Extract the [x, y] coordinate from the center of the cell holding the provided text.  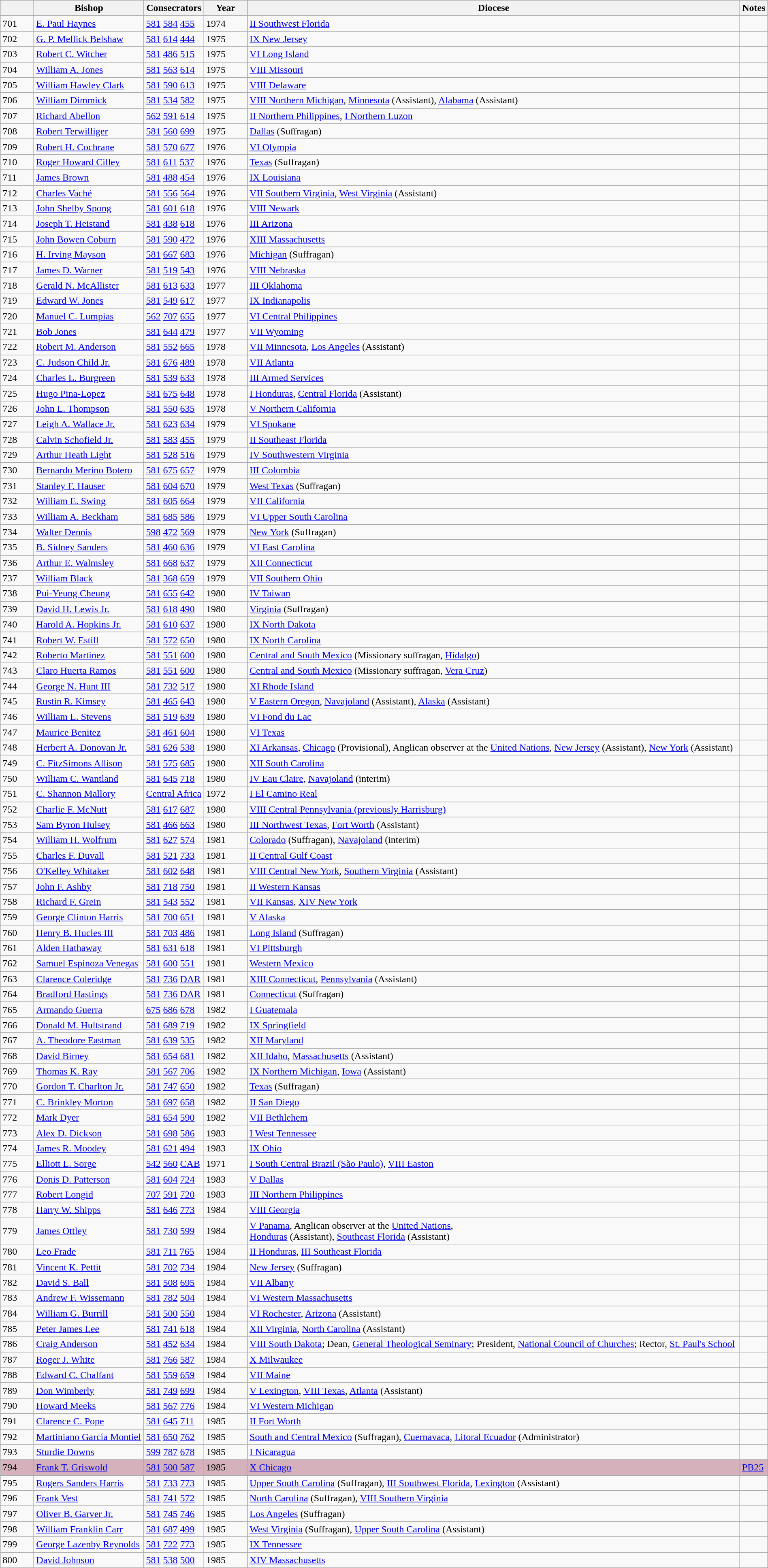
797 [17, 1514]
West Virginia (Suffragan), Upper South Carolina (Assistant) [494, 1529]
1972 [225, 794]
VI East Carolina [494, 547]
777 [17, 1195]
Walter Dennis [89, 532]
Stanley F. Hauser [89, 486]
IX Northern Michigan, Iowa (Assistant) [494, 1071]
John F. Ashby [89, 886]
PB25 [753, 1468]
581 508 695 [174, 1283]
715 [17, 239]
581 460 636 [174, 547]
XII Idaho, Massachusetts (Assistant) [494, 1056]
581 611 537 [174, 162]
581 655 642 [174, 594]
VI Pittsburgh [494, 948]
Long Island (Suffragan) [494, 932]
775 [17, 1164]
II San Diego [494, 1102]
581 702 734 [174, 1267]
581 685 586 [174, 517]
I West Tennessee [494, 1133]
755 [17, 855]
II Central Gulf Coast [494, 855]
719 [17, 301]
VI Western Michigan [494, 1406]
John Bowen Coburn [89, 239]
Robert Longid [89, 1195]
IX Springfield [494, 1025]
562 591 614 [174, 116]
Leigh A. Wallace Jr. [89, 424]
XI Rhode Island [494, 686]
581 466 663 [174, 825]
581 645 711 [174, 1421]
X Chicago [494, 1468]
736 [17, 563]
Western Mexico [494, 964]
581 538 500 [174, 1560]
III Armed Services [494, 378]
Samuel Espinoza Venegas [89, 964]
Alden Hathaway [89, 948]
VI Spokane [494, 424]
IX Tennessee [494, 1545]
708 [17, 131]
581 563 614 [174, 70]
V Alaska [494, 917]
581 614 444 [174, 39]
581 534 582 [174, 100]
VI Fond du Lac [494, 717]
739 [17, 609]
Consecrators [174, 8]
Bernardo Merino Botero [89, 470]
795 [17, 1483]
581 539 633 [174, 378]
Gerald N. McAllister [89, 285]
675 686 678 [174, 1010]
581 623 634 [174, 424]
IV Southwestern Virginia [494, 455]
581 610 637 [174, 624]
XI Arkansas, Chicago (Provisional), Anglican observer at the United Nations, New Jersey (Assistant), New York (Assistant) [494, 748]
Dallas (Suffragan) [494, 131]
581 644 479 [174, 332]
VIII Georgia [494, 1210]
581 488 454 [174, 177]
743 [17, 670]
793 [17, 1452]
581 687 499 [174, 1529]
581 718 750 [174, 886]
774 [17, 1148]
1971 [225, 1164]
Sam Byron Hulsey [89, 825]
796 [17, 1498]
Clarence Coleridge [89, 979]
Elliott L. Sorge [89, 1164]
IX Indianapolis [494, 301]
John Shelby Spong [89, 208]
Connecticut (Suffragan) [494, 994]
Charles F. Duvall [89, 855]
581 766 587 [174, 1360]
581 486 515 [174, 54]
IX North Dakota [494, 624]
James Ottley [89, 1231]
581 590 613 [174, 85]
740 [17, 624]
733 [17, 517]
581 650 762 [174, 1437]
581 600 551 [174, 964]
VII Maine [494, 1375]
XII South Carolina [494, 763]
XIII Massachusetts [494, 239]
714 [17, 224]
581 604 724 [174, 1179]
704 [17, 70]
Frank Vest [89, 1498]
III Northwest Texas, Fort Worth (Assistant) [494, 825]
VIII Central New York, Southern Virginia (Assistant) [494, 871]
794 [17, 1468]
Oliver B. Garver Jr. [89, 1514]
Gordon T. Charlton Jr. [89, 1087]
Colorado (Suffragan), Navajoland (interim) [494, 840]
Robert M. Anderson [89, 347]
Michigan (Suffragan) [494, 255]
VII Southern Virginia, West Virginia (Assistant) [494, 193]
William Black [89, 578]
IX Ohio [494, 1148]
XII Maryland [494, 1040]
581 521 733 [174, 855]
William L. Stevens [89, 717]
VII Atlanta [494, 362]
737 [17, 578]
747 [17, 732]
799 [17, 1545]
731 [17, 486]
581 500 587 [174, 1468]
E. Paul Haynes [89, 23]
VII Southern Ohio [494, 578]
758 [17, 902]
I Nicaragua [494, 1452]
William E. Swing [89, 501]
1974 [225, 23]
VII Albany [494, 1283]
William G. Burrill [89, 1313]
III Colombia [494, 470]
XIV Massachusetts [494, 1560]
742 [17, 655]
780 [17, 1252]
581 631 618 [174, 948]
763 [17, 979]
Maurice Benitez [89, 732]
757 [17, 886]
581 741 618 [174, 1329]
William A. Beckham [89, 517]
581 703 486 [174, 932]
581 452 634 [174, 1344]
581 675 657 [174, 470]
Arthur E. Walmsley [89, 563]
581 711 765 [174, 1252]
720 [17, 316]
George Clinton Harris [89, 917]
David H. Lewis Jr. [89, 609]
I Honduras, Central Florida (Assistant) [494, 393]
748 [17, 748]
Thomas K. Ray [89, 1071]
753 [17, 825]
Charlie F. McNutt [89, 809]
746 [17, 717]
581 700 651 [174, 917]
Rustin R. Kimsey [89, 702]
581 668 637 [174, 563]
772 [17, 1117]
II Northern Philippines, I Northern Luzon [494, 116]
VIII Newark [494, 208]
III Arizona [494, 224]
VII Kansas, XIV New York [494, 902]
David Birney [89, 1056]
752 [17, 809]
X Milwaukee [494, 1360]
George N. Hunt III [89, 686]
542 560 CAB [174, 1164]
581 560 699 [174, 131]
Diocese [494, 8]
778 [17, 1210]
790 [17, 1406]
West Texas (Suffragan) [494, 486]
VIII South Dakota; Dean, General Theological Seminary; President, National Council of Churches; Rector, St. Paul's School [494, 1344]
710 [17, 162]
C. FitzSimons Allison [89, 763]
C. Judson Child Jr. [89, 362]
II Western Kansas [494, 886]
William Franklin Carr [89, 1529]
749 [17, 763]
William H. Wolfrum [89, 840]
581 782 504 [174, 1298]
XII Virginia, North Carolina (Assistant) [494, 1329]
706 [17, 100]
Richard Abellon [89, 116]
William C. Wantland [89, 779]
761 [17, 948]
Frank T. Griswold [89, 1468]
William A. Jones [89, 70]
721 [17, 332]
VIII Missouri [494, 70]
581 676 489 [174, 362]
Central Africa [174, 794]
709 [17, 147]
705 [17, 85]
729 [17, 455]
New York (Suffragan) [494, 532]
800 [17, 1560]
Notes [753, 8]
764 [17, 994]
Don Wimberly [89, 1390]
James Brown [89, 177]
IV Taiwan [494, 594]
II Honduras, III Southeast Florida [494, 1252]
581 745 746 [174, 1514]
768 [17, 1056]
Rogers Sanders Harris [89, 1483]
741 [17, 640]
Howard Meeks [89, 1406]
581 583 455 [174, 439]
581 605 664 [174, 501]
745 [17, 702]
581 601 618 [174, 208]
VII Minnesota, Los Angeles (Assistant) [494, 347]
Harry W. Shipps [89, 1210]
V Lexington, VIII Texas, Atlanta (Assistant) [494, 1390]
599 787 678 [174, 1452]
Claro Huerta Ramos [89, 670]
788 [17, 1375]
717 [17, 270]
VIII Northern Michigan, Minnesota (Assistant), Alabama (Assistant) [494, 100]
Charles L. Burgreen [89, 378]
V Panama, Anglican observer at the United Nations, Honduras (Assistant), Southeast Florida (Assistant) [494, 1231]
II Southwest Florida [494, 23]
581 500 550 [174, 1313]
581 602 648 [174, 871]
III Oklahoma [494, 285]
724 [17, 378]
581 556 564 [174, 193]
723 [17, 362]
581 613 633 [174, 285]
703 [17, 54]
767 [17, 1040]
VIII Nebraska [494, 270]
C. Shannon Mallory [89, 794]
581 519 639 [174, 717]
VIII Delaware [494, 85]
776 [17, 1179]
581 697 658 [174, 1102]
Bradford Hastings [89, 994]
Virginia (Suffragan) [494, 609]
A. Theodore Eastman [89, 1040]
Upper South Carolina (Suffragan), III Southwest Florida, Lexington (Assistant) [494, 1483]
Armando Guerra [89, 1010]
711 [17, 177]
581 627 574 [174, 840]
783 [17, 1298]
581 667 683 [174, 255]
770 [17, 1087]
781 [17, 1267]
Bob Jones [89, 332]
Robert C. Witcher [89, 54]
Peter James Lee [89, 1329]
785 [17, 1329]
David Johnson [89, 1560]
581 617 687 [174, 809]
581 722 773 [174, 1545]
581 749 699 [174, 1390]
581 675 648 [174, 393]
Mark Dyer [89, 1117]
759 [17, 917]
598 472 569 [174, 532]
732 [17, 501]
726 [17, 408]
IX New Jersey [494, 39]
C. Brinkley Morton [89, 1102]
III Northern Philippines [494, 1195]
Pui-Yeung Cheung [89, 594]
581 567 776 [174, 1406]
I El Camino Real [494, 794]
O'Kelley Whitaker [89, 871]
Roger Howard Cilley [89, 162]
771 [17, 1102]
North Carolina (Suffragan), VIII Southern Virginia [494, 1498]
South and Central Mexico (Suffragan), Cuernavaca, Litoral Ecuador (Administrator) [494, 1437]
Sturdie Downs [89, 1452]
Central and South Mexico (Missionary suffragan, Vera Cruz) [494, 670]
581 543 552 [174, 902]
New Jersey (Suffragan) [494, 1267]
XIII Connecticut, Pennsylvania (Assistant) [494, 979]
798 [17, 1529]
Vincent K. Pettit [89, 1267]
II Fort Worth [494, 1421]
IX Louisiana [494, 177]
581 584 455 [174, 23]
581 552 665 [174, 347]
712 [17, 193]
581 550 635 [174, 408]
Henry B. Hucles III [89, 932]
727 [17, 424]
Andrew F. Wissemann [89, 1298]
VII California [494, 501]
V Dallas [494, 1179]
Robert Terwilliger [89, 131]
581 733 773 [174, 1483]
581 639 535 [174, 1040]
751 [17, 794]
782 [17, 1283]
VI Rochester, Arizona (Assistant) [494, 1313]
718 [17, 285]
581 528 516 [174, 455]
Robert H. Cochrane [89, 147]
581 621 494 [174, 1148]
581 461 604 [174, 732]
581 646 773 [174, 1210]
773 [17, 1133]
734 [17, 532]
702 [17, 39]
725 [17, 393]
Central and South Mexico (Missionary suffragan, Hidalgo) [494, 655]
581 368 659 [174, 578]
V Eastern Oregon, Navajoland (Assistant), Alaska (Assistant) [494, 702]
581 654 681 [174, 1056]
II Southeast Florida [494, 439]
Herbert A. Donovan Jr. [89, 748]
769 [17, 1071]
Edward W. Jones [89, 301]
581 698 586 [174, 1133]
722 [17, 347]
James R. Moodey [89, 1148]
IV Eau Claire, Navajoland (interim) [494, 779]
Clarence C. Pope [89, 1421]
581 567 706 [174, 1071]
765 [17, 1010]
Bishop [89, 8]
Roger J. White [89, 1360]
581 604 670 [174, 486]
701 [17, 23]
792 [17, 1437]
VI Texas [494, 732]
David S. Ball [89, 1283]
John L. Thompson [89, 408]
Calvin Schofield Jr. [89, 439]
VIII Central Pennsylvania (previously Harrisburg) [494, 809]
Los Angeles (Suffragan) [494, 1514]
Roberto Martinez [89, 655]
G. P. Mellick Belshaw [89, 39]
VI Western Massachusetts [494, 1298]
754 [17, 840]
VI Olympia [494, 147]
562 707 655 [174, 316]
Richard F. Grein [89, 902]
Alex D. Dickson [89, 1133]
779 [17, 1231]
V Northern California [494, 408]
Robert W. Estill [89, 640]
Craig Anderson [89, 1344]
789 [17, 1390]
581 590 472 [174, 239]
735 [17, 547]
581 689 719 [174, 1025]
Arthur Heath Light [89, 455]
750 [17, 779]
581 559 659 [174, 1375]
707 591 720 [174, 1195]
716 [17, 255]
Hugo Pina-Lopez [89, 393]
581 519 543 [174, 270]
VI Central Philippines [494, 316]
581 645 718 [174, 779]
581 549 617 [174, 301]
XII Connecticut [494, 563]
760 [17, 932]
707 [17, 116]
VI Upper South Carolina [494, 517]
787 [17, 1360]
784 [17, 1313]
H. Irving Mayson [89, 255]
Manuel C. Lumpias [89, 316]
581 570 677 [174, 147]
581 654 590 [174, 1117]
VI Long Island [494, 54]
728 [17, 439]
William Hawley Clark [89, 85]
Donald M. Hultstrand [89, 1025]
730 [17, 470]
James D. Warner [89, 270]
I Guatemala [494, 1010]
Joseph T. Heistand [89, 224]
Martiniano García Montiel [89, 1437]
Donis D. Patterson [89, 1179]
581 730 599 [174, 1231]
738 [17, 594]
IX North Carolina [494, 640]
581 438 618 [174, 224]
Harold A. Hopkins Jr. [89, 624]
VII Bethlehem [494, 1117]
581 465 643 [174, 702]
Charles Vaché [89, 193]
B. Sidney Sanders [89, 547]
756 [17, 871]
581 618 490 [174, 609]
I South Central Brazil (São Paulo), VIII Easton [494, 1164]
Edward C. Chalfant [89, 1375]
Leo Frade [89, 1252]
762 [17, 964]
744 [17, 686]
786 [17, 1344]
581 572 650 [174, 640]
791 [17, 1421]
581 741 572 [174, 1498]
581 732 517 [174, 686]
581 626 538 [174, 748]
581 575 685 [174, 763]
713 [17, 208]
766 [17, 1025]
Year [225, 8]
VII Wyoming [494, 332]
William Dimmick [89, 100]
George Lazenby Reynolds [89, 1545]
581 747 650 [174, 1087]
